Provide the (x, y) coordinate of the cell's center where the given text is located.  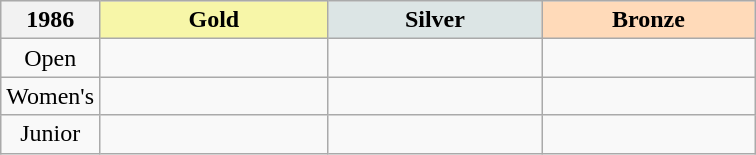
Women's (50, 96)
Gold (214, 20)
Junior (50, 134)
Open (50, 58)
Silver (435, 20)
1986 (50, 20)
Bronze (649, 20)
